Extract the [x, y] coordinate from the center of the cell holding the provided text.  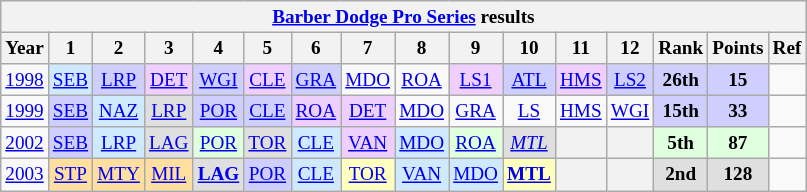
MIL [168, 175]
9 [476, 48]
Rank [681, 48]
10 [530, 48]
Points [738, 48]
LS1 [476, 80]
128 [738, 175]
7 [368, 48]
LS [530, 111]
11 [580, 48]
26th [681, 80]
NAZ [119, 111]
8 [422, 48]
3 [168, 48]
1 [70, 48]
2nd [681, 175]
ATL [530, 80]
MTY [119, 175]
15 [738, 80]
87 [738, 143]
Barber Dodge Pro Series results [404, 17]
STP [70, 175]
1998 [25, 80]
15th [681, 111]
Year [25, 48]
5th [681, 143]
2002 [25, 143]
5 [268, 48]
1999 [25, 111]
6 [316, 48]
12 [630, 48]
LS2 [630, 80]
4 [218, 48]
2003 [25, 175]
33 [738, 111]
Ref [787, 48]
2 [119, 48]
